Scan for the cell matching the given text and deliver its (X, Y) coordinate at center. 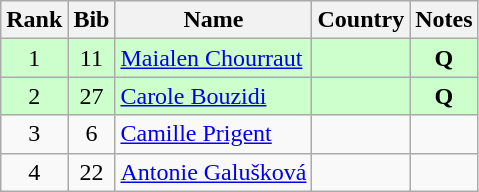
Maialen Chourraut (214, 58)
Antonie Galušková (214, 172)
3 (34, 134)
4 (34, 172)
Notes (444, 20)
2 (34, 96)
Carole Bouzidi (214, 96)
27 (92, 96)
22 (92, 172)
11 (92, 58)
Camille Prigent (214, 134)
Rank (34, 20)
6 (92, 134)
Name (214, 20)
Bib (92, 20)
Country (361, 20)
1 (34, 58)
